Capture the cell that displays the provided text and extract its (x, y) central coordinate. 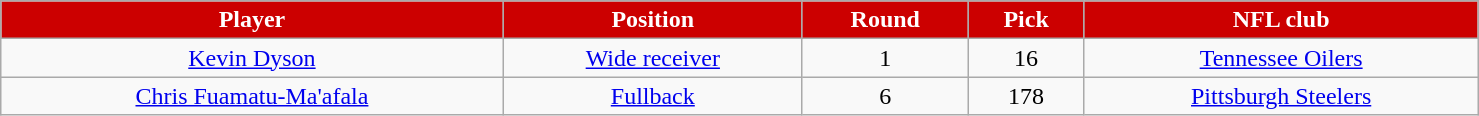
Player (252, 20)
1 (885, 58)
Tennessee Oilers (1281, 58)
Kevin Dyson (252, 58)
Position (652, 20)
Pittsburgh Steelers (1281, 96)
178 (1026, 96)
6 (885, 96)
Pick (1026, 20)
NFL club (1281, 20)
Wide receiver (652, 58)
16 (1026, 58)
Chris Fuamatu-Ma'afala (252, 96)
Fullback (652, 96)
Round (885, 20)
